Provide the (X, Y) coordinate of the cell's center where the given text is located.  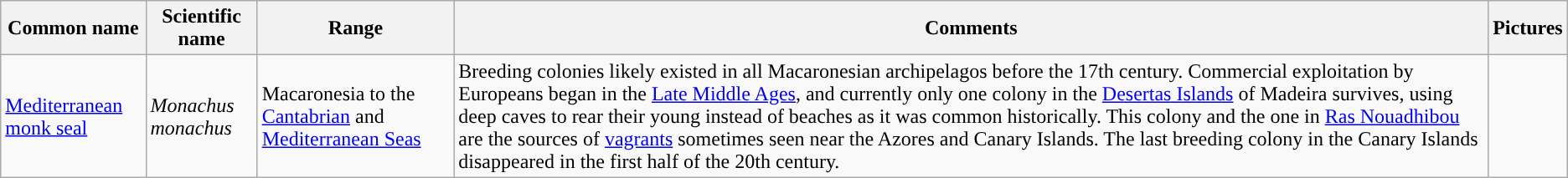
Common name (74, 28)
Mediterranean monk seal (74, 116)
Comments (972, 28)
Macaronesia to the Cantabrian and Mediterranean Seas (355, 116)
Scientific name (201, 28)
Monachus monachus (201, 116)
Range (355, 28)
Pictures (1528, 28)
